Extract the (X, Y) coordinate from the center of the cell holding the provided text.  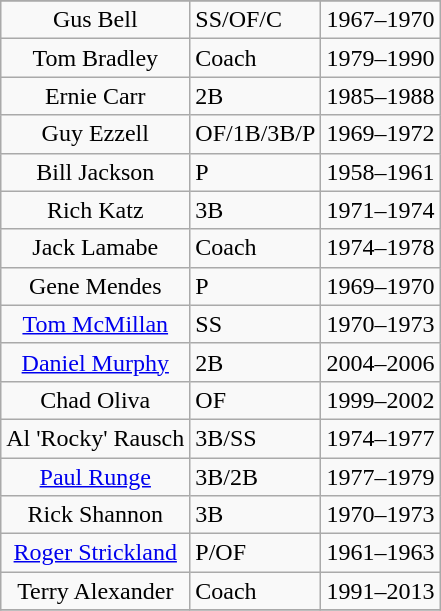
Ernie Carr (96, 96)
1999–2002 (380, 400)
Paul Runge (96, 477)
Gene Mendes (96, 286)
1969–1972 (380, 134)
Terry Alexander (96, 591)
Daniel Murphy (96, 362)
1977–1979 (380, 477)
1985–1988 (380, 96)
Roger Strickland (96, 553)
Guy Ezzell (96, 134)
Rich Katz (96, 210)
3B/2B (256, 477)
1969–1970 (380, 286)
1991–2013 (380, 591)
3B/SS (256, 438)
1958–1961 (380, 172)
P/OF (256, 553)
Tom Bradley (96, 58)
SS/OF/C (256, 20)
OF (256, 400)
1974–1977 (380, 438)
2004–2006 (380, 362)
1974–1978 (380, 248)
Rick Shannon (96, 515)
Al 'Rocky' Rausch (96, 438)
Chad Oliva (96, 400)
OF/1B/3B/P (256, 134)
1967–1970 (380, 20)
1971–1974 (380, 210)
1961–1963 (380, 553)
Gus Bell (96, 20)
1979–1990 (380, 58)
Tom McMillan (96, 324)
Jack Lamabe (96, 248)
Bill Jackson (96, 172)
SS (256, 324)
